Return the (X, Y) coordinate for the center point of the cell that contains the specified text.  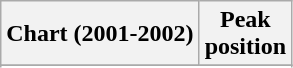
Chart (2001-2002) (100, 34)
Peakposition (245, 34)
